Output the (X, Y) coordinate of the center of the cell containing the given text.  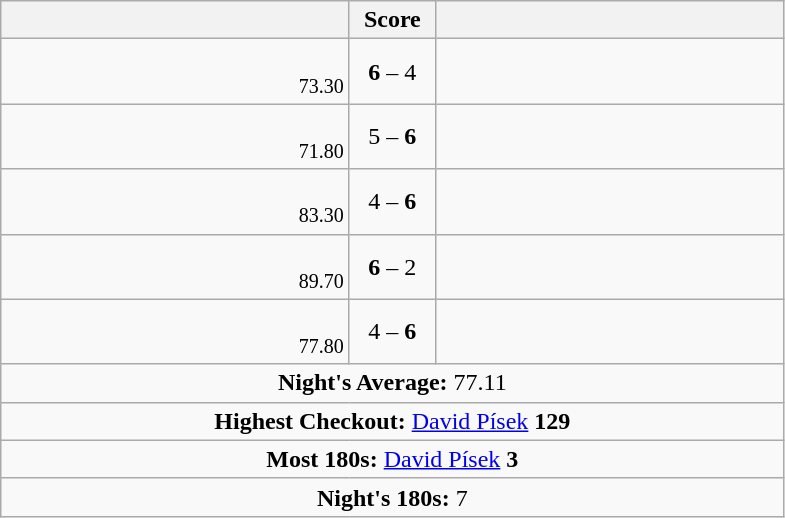
83.30 (176, 202)
89.70 (176, 266)
6 – 4 (392, 72)
6 – 2 (392, 266)
Most 180s: David Písek 3 (392, 459)
Night's Average: 77.11 (392, 383)
5 – 6 (392, 136)
73.30 (176, 72)
77.80 (176, 332)
71.80 (176, 136)
Score (392, 20)
Highest Checkout: David Písek 129 (392, 421)
Night's 180s: 7 (392, 497)
